Output the (X, Y) coordinate of the center of the cell containing the given text.  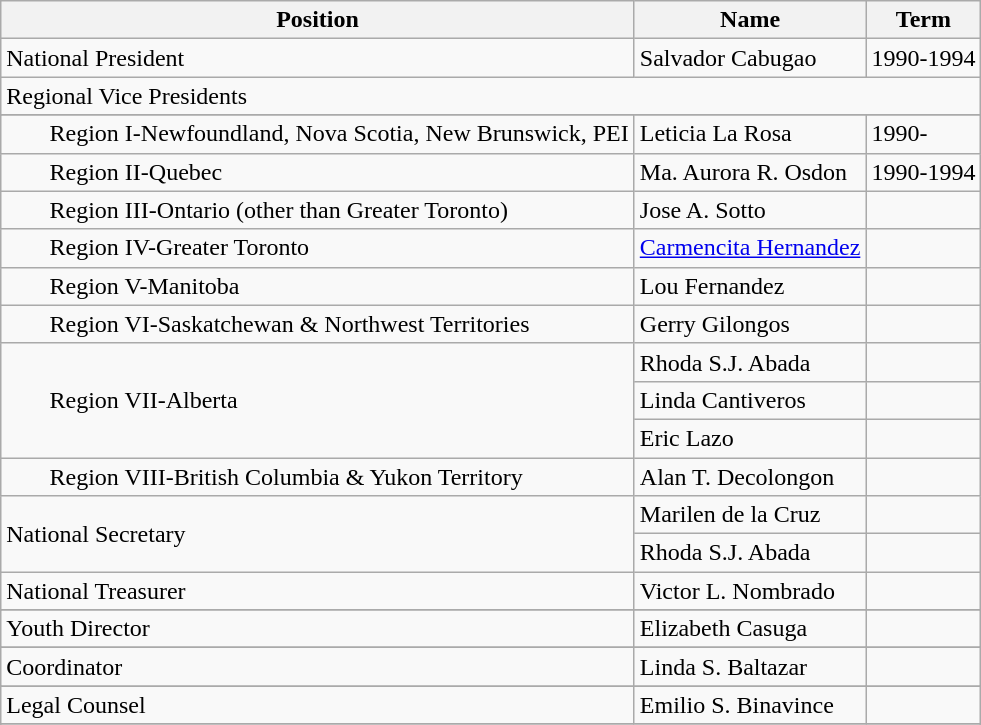
Youth Director (318, 629)
Position (318, 20)
Term (924, 20)
Alan T. Decolongon (750, 477)
National President (318, 58)
Marilen de la Cruz (750, 515)
National Treasurer (318, 591)
Salvador Cabugao (750, 58)
Coordinator (318, 667)
Carmencita Hernandez (750, 248)
Linda S. Baltazar (750, 667)
Eric Lazo (750, 438)
Linda Cantiveros (750, 400)
Ma. Aurora R. Osdon (750, 172)
Region VI-Saskatchewan & Northwest Territories (318, 324)
Regional Vice Presidents (491, 96)
Leticia La Rosa (750, 134)
Legal Counsel (318, 705)
Region III-Ontario (other than Greater Toronto) (318, 210)
1990- (924, 134)
Region IV-Greater Toronto (318, 248)
Region VIII-British Columbia & Yukon Territory (318, 477)
Emilio S. Binavince (750, 705)
Region V-Manitoba (318, 286)
National Secretary (318, 534)
Region II-Quebec (318, 172)
Victor L. Nombrado (750, 591)
Lou Fernandez (750, 286)
Region VII-Alberta (318, 400)
Name (750, 20)
Jose A. Sotto (750, 210)
Elizabeth Casuga (750, 629)
Gerry Gilongos (750, 324)
Region I-Newfoundland, Nova Scotia, New Brunswick, PEI (318, 134)
